Identify which cell holds the provided text, then report its (X, Y) central coordinate. 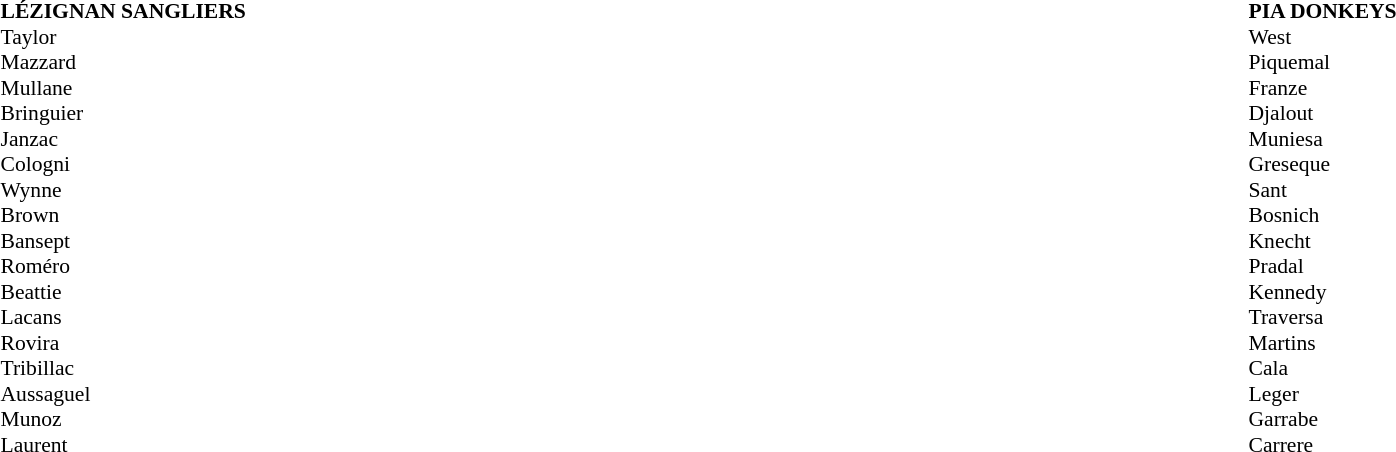
Roméro (169, 267)
Janzac (169, 139)
Rovira (169, 343)
Cologni (169, 165)
Bansept (169, 241)
Tribillac (169, 369)
Mullane (169, 88)
Mazzard (169, 63)
Wynne (169, 190)
Taylor (169, 37)
Beattie (169, 292)
Aussaguel (169, 394)
Brown (169, 215)
Munoz (169, 419)
Lacans (169, 317)
Bringuier (169, 113)
